Return the [x, y] coordinate for the center point of the cell that contains the specified text.  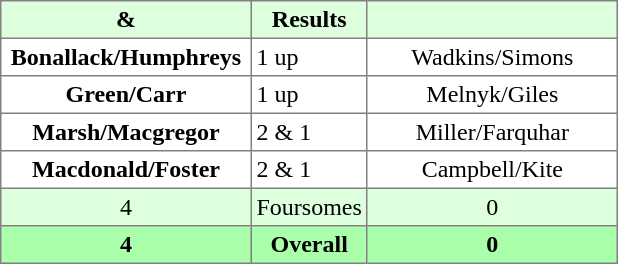
Foursomes [309, 207]
Overall [309, 245]
Results [309, 20]
Bonallack/Humphreys [126, 57]
Green/Carr [126, 95]
Marsh/Macgregor [126, 132]
Campbell/Kite [492, 170]
Melnyk/Giles [492, 95]
Miller/Farquhar [492, 132]
Macdonald/Foster [126, 170]
& [126, 20]
Wadkins/Simons [492, 57]
